Scan for the cell matching the given text and deliver its (x, y) coordinate at center. 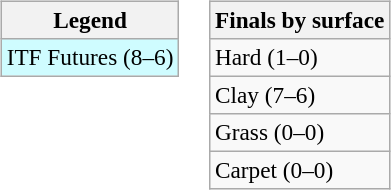
Hard (1–0) (300, 57)
Grass (0–0) (300, 133)
Finals by surface (300, 20)
Clay (7–6) (300, 95)
Legend (90, 20)
ITF Futures (8–6) (90, 57)
Carpet (0–0) (300, 171)
